Determine the [x, y] coordinate at the center of the cell enclosing the given text.  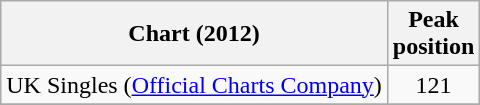
121 [433, 85]
Peakposition [433, 34]
UK Singles (Official Charts Company) [194, 85]
Chart (2012) [194, 34]
